Locate the cell with the specified text and output its (x, y) center coordinate. 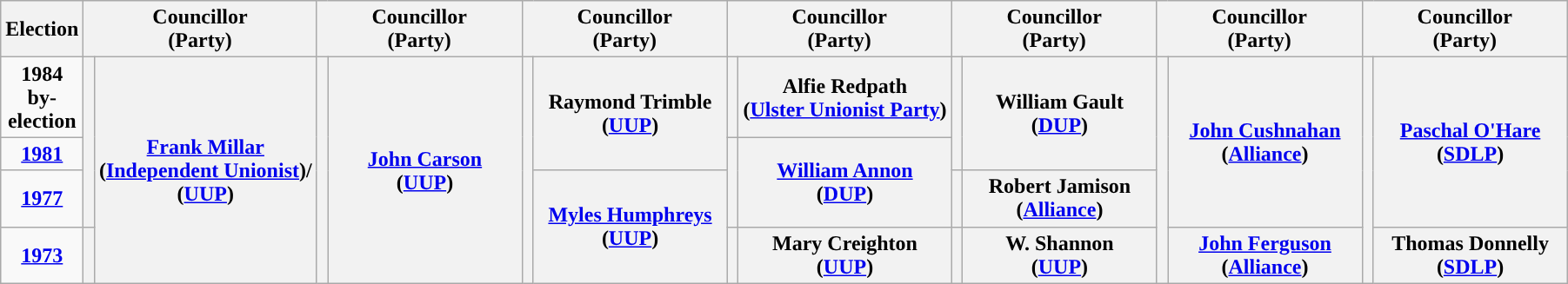
1981 (42, 154)
John Ferguson (Alliance) (1265, 255)
Thomas Donnelly (SDLP) (1471, 255)
W. Shannon (UUP) (1060, 255)
Mary Creighton (UUP) (845, 255)
Paschal O'Hare (SDLP) (1471, 142)
1984 by-election (42, 97)
Alfie Redpath (Ulster Unionist Party) (845, 97)
Myles Humphreys (UUP) (631, 227)
John Carson (UUP) (425, 170)
John Cushnahan (Alliance) (1265, 142)
Election (42, 30)
William Annon (DUP) (845, 182)
Raymond Trimble (UUP) (631, 114)
Frank Millar (Independent Unionist)/ (UUP) (205, 170)
William Gault (DUP) (1060, 114)
1973 (42, 255)
1977 (42, 198)
Robert Jamison (Alliance) (1060, 198)
